Detect which cell encompasses the target text, then output its [x, y] center coordinate. 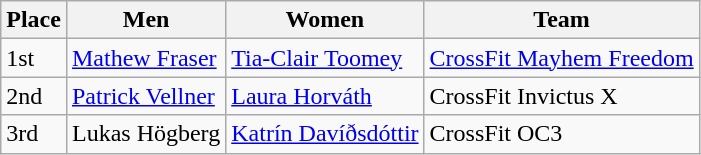
Team [562, 20]
Place [34, 20]
Tia-Clair Toomey [325, 58]
Men [146, 20]
CrossFit Invictus X [562, 96]
3rd [34, 134]
CrossFit Mayhem Freedom [562, 58]
Katrín Davíðsdóttir [325, 134]
Mathew Fraser [146, 58]
Lukas Högberg [146, 134]
Women [325, 20]
CrossFit OC3 [562, 134]
Patrick Vellner [146, 96]
1st [34, 58]
2nd [34, 96]
Laura Horváth [325, 96]
